Pinpoint the cell where the given text exists, returning its [x, y] midpoint coordinate. 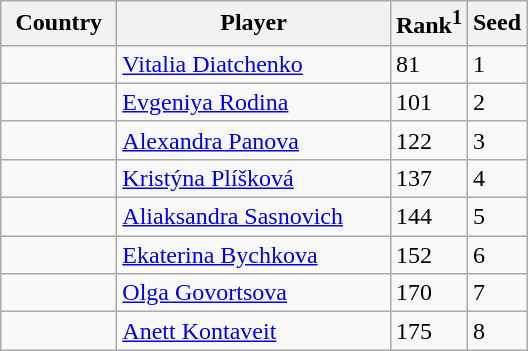
101 [428, 102]
5 [496, 217]
122 [428, 140]
170 [428, 293]
Kristýna Plíšková [254, 178]
137 [428, 178]
Rank1 [428, 24]
81 [428, 64]
152 [428, 255]
Olga Govortsova [254, 293]
4 [496, 178]
Country [59, 24]
Alexandra Panova [254, 140]
Ekaterina Bychkova [254, 255]
6 [496, 255]
Seed [496, 24]
175 [428, 331]
Vitalia Diatchenko [254, 64]
Player [254, 24]
Aliaksandra Sasnovich [254, 217]
Evgeniya Rodina [254, 102]
2 [496, 102]
3 [496, 140]
Anett Kontaveit [254, 331]
144 [428, 217]
1 [496, 64]
7 [496, 293]
8 [496, 331]
